Identify which cell holds the provided text, then report its (X, Y) central coordinate. 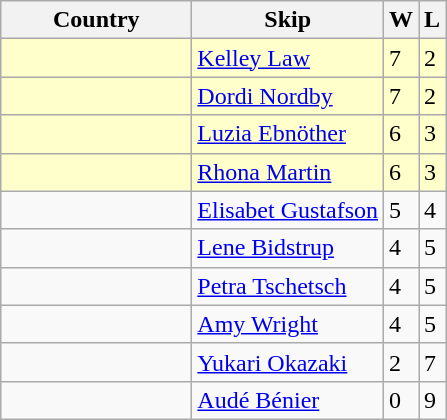
Rhona Martin (288, 172)
L (432, 20)
Lene Bidstrup (288, 248)
Elisabet Gustafson (288, 210)
Skip (288, 20)
Audé Bénier (288, 400)
9 (432, 400)
Petra Tschetsch (288, 286)
Amy Wright (288, 324)
Dordi Nordby (288, 96)
0 (402, 400)
Luzia Ebnöther (288, 134)
Country (96, 20)
Kelley Law (288, 58)
Yukari Okazaki (288, 362)
W (402, 20)
